Determine the [x, y] coordinate at the center of the cell enclosing the given text.  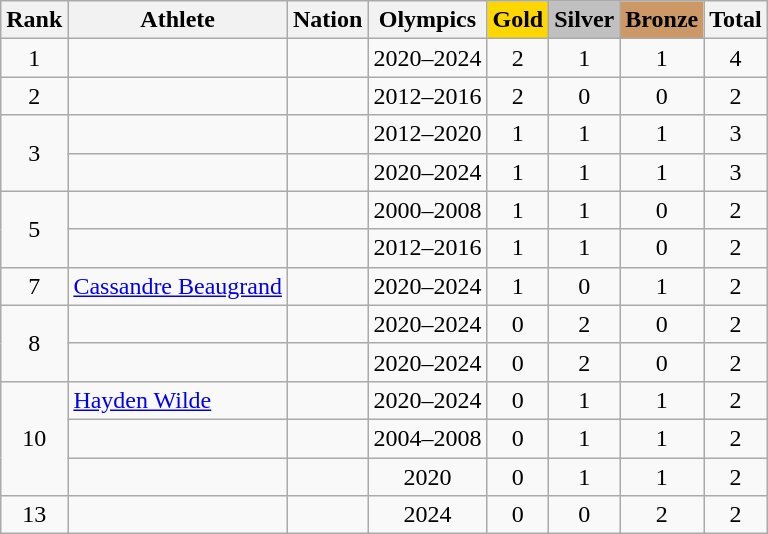
4 [736, 58]
Olympics [428, 20]
Cassandre Beaugrand [178, 286]
2020 [428, 477]
Gold [518, 20]
Hayden Wilde [178, 400]
10 [34, 438]
7 [34, 286]
Silver [584, 20]
2012–2020 [428, 134]
2004–2008 [428, 438]
13 [34, 515]
Bronze [662, 20]
2000–2008 [428, 210]
2024 [428, 515]
Nation [328, 20]
Total [736, 20]
5 [34, 229]
Rank [34, 20]
Athlete [178, 20]
8 [34, 343]
